Return [x, y] of the center of cell containing provided text 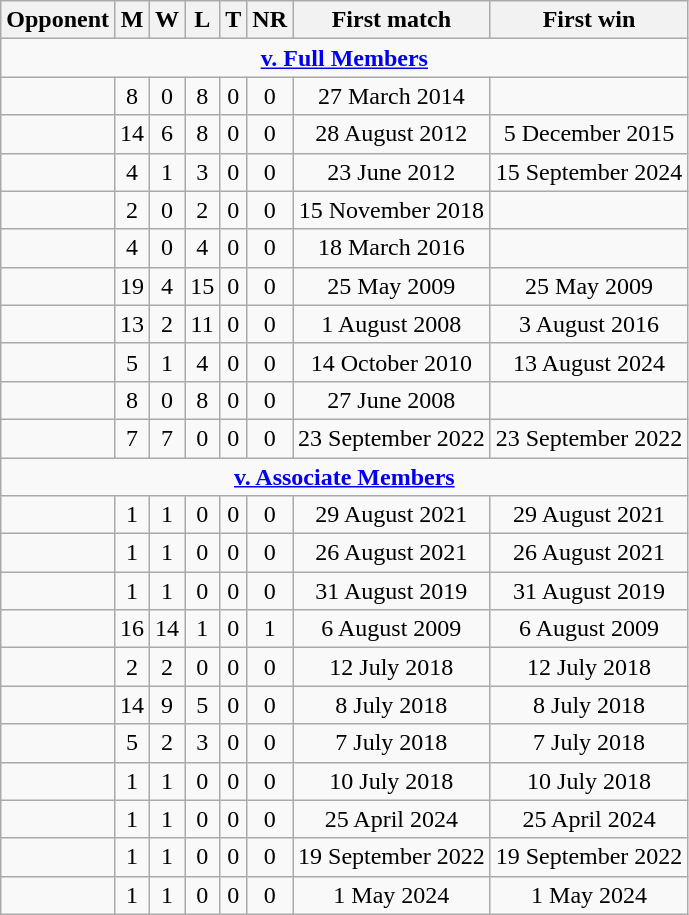
First win [589, 20]
W [168, 20]
L [202, 20]
NR [270, 20]
15 September 2024 [589, 172]
T [234, 20]
19 [132, 286]
15 [202, 286]
27 March 2014 [391, 96]
9 [168, 705]
v. Full Members [344, 58]
5 December 2015 [589, 134]
1 August 2008 [391, 324]
First match [391, 20]
27 June 2008 [391, 400]
23 June 2012 [391, 172]
11 [202, 324]
15 November 2018 [391, 210]
13 [132, 324]
18 March 2016 [391, 248]
28 August 2012 [391, 134]
16 [132, 629]
13 August 2024 [589, 362]
M [132, 20]
v. Associate Members [344, 477]
14 October 2010 [391, 362]
6 [168, 134]
3 August 2016 [589, 324]
Opponent [58, 20]
